Scan for the cell matching the given text and deliver its (x, y) coordinate at center. 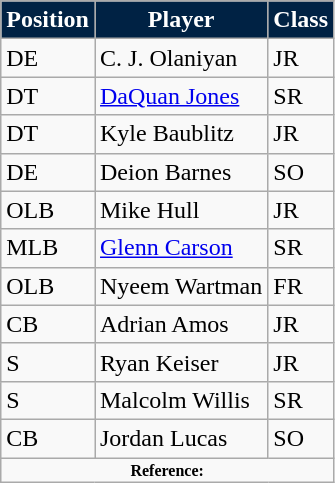
Position (48, 20)
Ryan Keiser (180, 362)
Kyle Baublitz (180, 134)
Class (301, 20)
DaQuan Jones (180, 96)
Glenn Carson (180, 248)
C. J. Olaniyan (180, 58)
Mike Hull (180, 210)
Malcolm Willis (180, 400)
Player (180, 20)
Deion Barnes (180, 172)
FR (301, 286)
Nyeem Wartman (180, 286)
Reference: (168, 470)
MLB (48, 248)
Adrian Amos (180, 324)
Jordan Lucas (180, 438)
